Output the [x, y] coordinate of the center of the cell containing the given text.  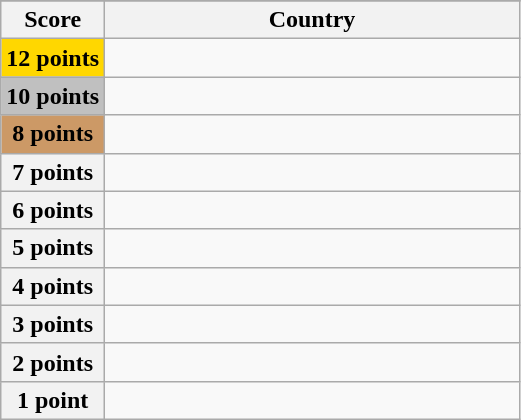
12 points [53, 58]
10 points [53, 96]
8 points [53, 134]
4 points [53, 286]
5 points [53, 248]
1 point [53, 400]
Score [53, 20]
2 points [53, 362]
7 points [53, 172]
3 points [53, 324]
Country [312, 20]
6 points [53, 210]
